Search for the cell housing the specified text and yield its (x, y) center coordinate. 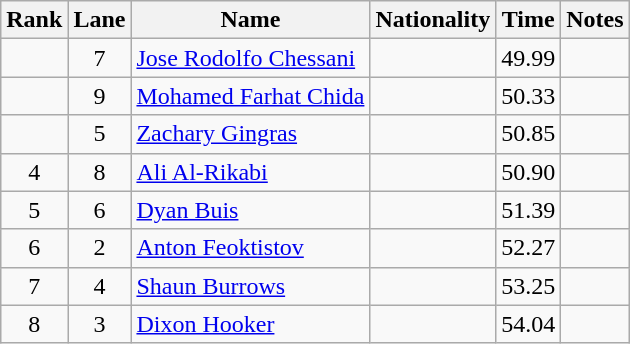
50.90 (528, 172)
49.99 (528, 58)
Ali Al-Rikabi (250, 172)
2 (100, 248)
50.85 (528, 134)
Shaun Burrows (250, 286)
Zachary Gingras (250, 134)
Mohamed Farhat Chida (250, 96)
Jose Rodolfo Chessani (250, 58)
Notes (595, 20)
Dixon Hooker (250, 324)
3 (100, 324)
54.04 (528, 324)
Lane (100, 20)
51.39 (528, 210)
Name (250, 20)
52.27 (528, 248)
Dyan Buis (250, 210)
Rank (34, 20)
53.25 (528, 286)
Nationality (433, 20)
9 (100, 96)
50.33 (528, 96)
Anton Feoktistov (250, 248)
Time (528, 20)
